Capture the cell that displays the provided text and extract its [X, Y] central coordinate. 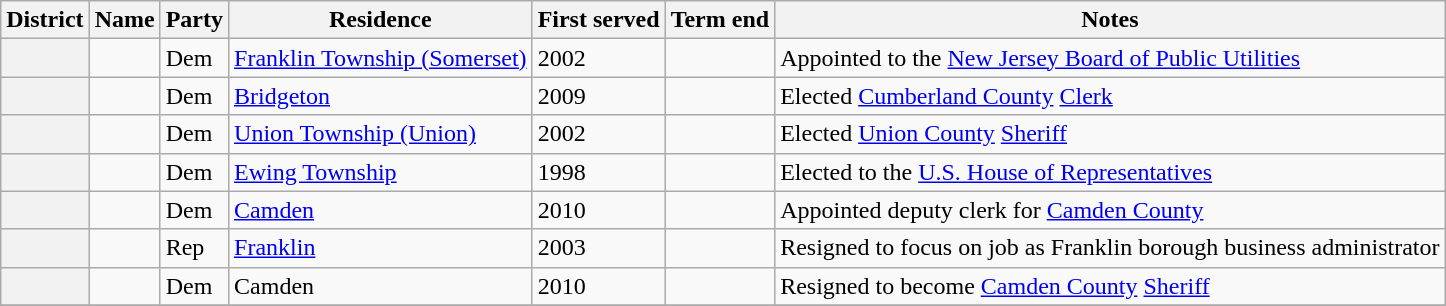
Franklin [381, 248]
Bridgeton [381, 96]
Resigned to focus on job as Franklin borough business administrator [1110, 248]
Appointed deputy clerk for Camden County [1110, 210]
Elected Cumberland County Clerk [1110, 96]
2009 [598, 96]
Appointed to the New Jersey Board of Public Utilities [1110, 58]
Notes [1110, 20]
Franklin Township (Somerset) [381, 58]
First served [598, 20]
Party [194, 20]
Elected Union County Sheriff [1110, 134]
Ewing Township [381, 172]
District [45, 20]
Elected to the U.S. House of Representatives [1110, 172]
1998 [598, 172]
Term end [720, 20]
Rep [194, 248]
Residence [381, 20]
Name [124, 20]
Resigned to become Camden County Sheriff [1110, 286]
2003 [598, 248]
Union Township (Union) [381, 134]
